Find where the given text appears and provide that cell's center as (x, y) coordinate. 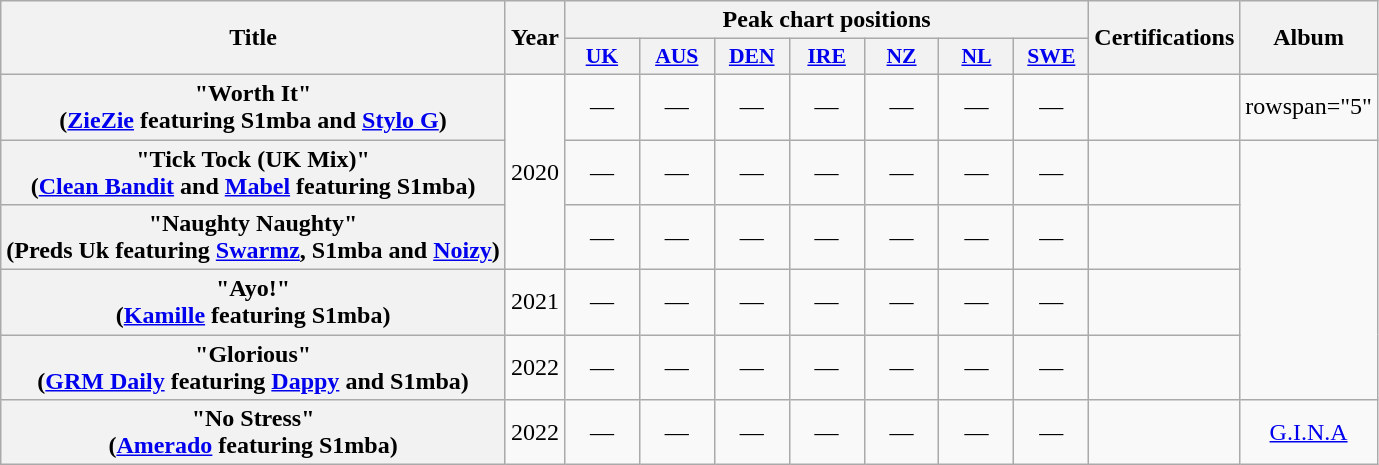
2020 (534, 172)
Certifications (1164, 38)
Peak chart positions (826, 20)
Album (1309, 38)
Year (534, 38)
2021 (534, 302)
"Glorious"(GRM Daily featuring Dappy and S1mba) (254, 368)
"Naughty Naughty"(Preds Uk featuring Swarmz, S1mba and Noizy) (254, 238)
NL (976, 57)
IRE (826, 57)
"Ayo!"(Kamille featuring S1mba) (254, 302)
NZ (902, 57)
"Tick Tock (UK Mix)"(Clean Bandit and Mabel featuring S1mba) (254, 172)
"No Stress"(Amerado featuring S1mba) (254, 432)
AUS (676, 57)
rowspan="5" (1309, 106)
"Worth It"(ZieZie featuring S1mba and Stylo G) (254, 106)
Title (254, 38)
SWE (1052, 57)
G.I.N.A (1309, 432)
DEN (752, 57)
UK (602, 57)
